Locate the cell with the specified text and output its [x, y] center coordinate. 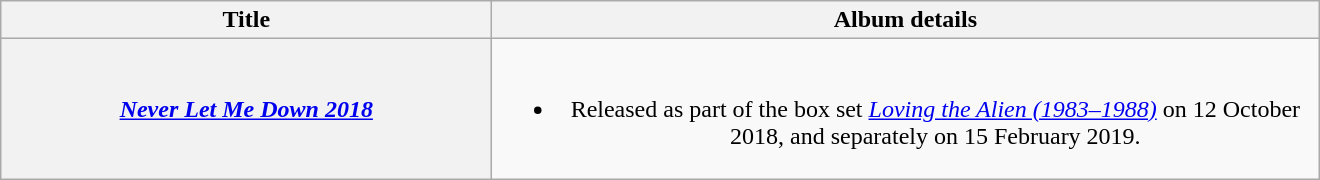
Released as part of the box set Loving the Alien (1983–1988) on 12 October 2018, and separately on 15 February 2019. [906, 109]
Never Let Me Down 2018 [246, 109]
Title [246, 20]
Album details [906, 20]
